Find where the given text appears and provide that cell's center as (X, Y) coordinate. 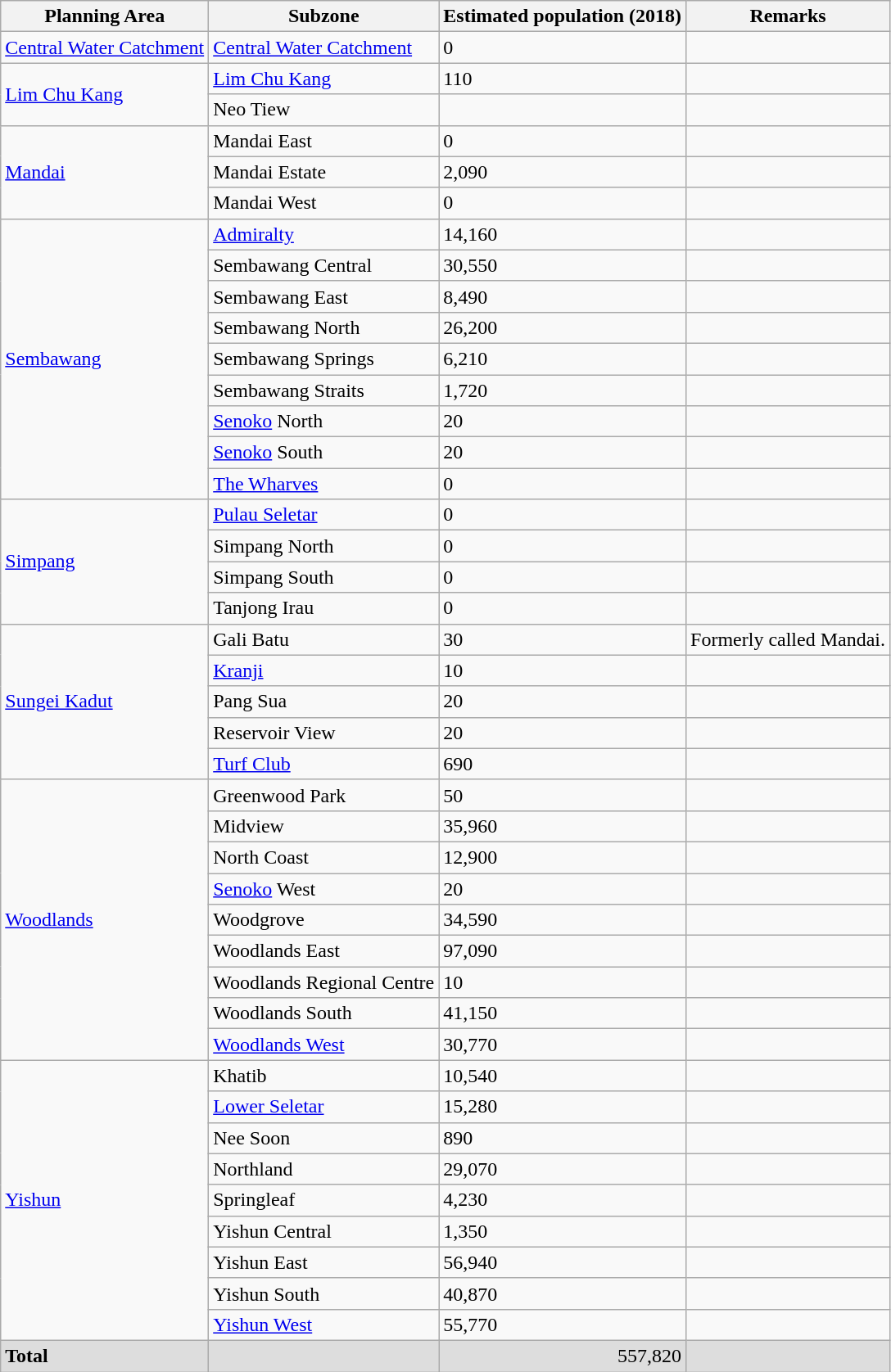
Sembawang (105, 359)
Woodlands East (324, 951)
Estimated population (2018) (563, 16)
Yishun West (324, 1325)
Simpang North (324, 546)
6,210 (563, 359)
Mandai West (324, 203)
Gali Batu (324, 639)
Reservoir View (324, 733)
Sungei Kadut (105, 702)
Springleaf (324, 1200)
Sembawang Springs (324, 359)
The Wharves (324, 484)
14,160 (563, 234)
10,540 (563, 1076)
56,940 (563, 1262)
Kranji (324, 670)
Yishun South (324, 1293)
Northland (324, 1169)
Yishun Central (324, 1231)
30,770 (563, 1045)
Subzone (324, 16)
Planning Area (105, 16)
Sembawang East (324, 296)
Greenwood Park (324, 795)
Mandai Estate (324, 172)
Senoko West (324, 888)
30 (563, 639)
Sembawang Straits (324, 390)
35,960 (563, 826)
Khatib (324, 1076)
Neo Tiew (324, 110)
Pulau Seletar (324, 515)
8,490 (563, 296)
41,150 (563, 1013)
Mandai East (324, 141)
Yishun (105, 1200)
55,770 (563, 1325)
Formerly called Mandai. (788, 639)
Sembawang Central (324, 265)
Woodlands West (324, 1045)
557,820 (563, 1356)
97,090 (563, 951)
15,280 (563, 1107)
Midview (324, 826)
890 (563, 1138)
Simpang South (324, 577)
Remarks (788, 16)
Admiralty (324, 234)
1,350 (563, 1231)
50 (563, 795)
1,720 (563, 390)
Simpang (105, 562)
Pang Sua (324, 702)
Lower Seletar (324, 1107)
34,590 (563, 920)
Tanjong Irau (324, 608)
Woodlands South (324, 1013)
29,070 (563, 1169)
110 (563, 79)
Woodlands (105, 920)
Nee Soon (324, 1138)
30,550 (563, 265)
40,870 (563, 1293)
Sembawang North (324, 327)
North Coast (324, 857)
12,900 (563, 857)
690 (563, 764)
2,090 (563, 172)
4,230 (563, 1200)
Mandai (105, 172)
Woodlands Regional Centre (324, 982)
Senoko South (324, 453)
26,200 (563, 327)
Turf Club (324, 764)
Senoko North (324, 422)
Yishun East (324, 1262)
Woodgrove (324, 920)
Total (105, 1356)
